For the text-containing cell, return its midpoint in (X, Y) coordinate format. 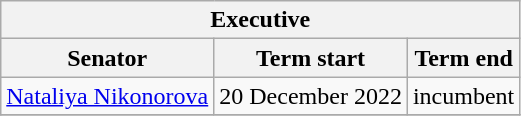
Executive (260, 20)
Nataliya Nikonorova (108, 96)
incumbent (463, 96)
Term end (463, 58)
Senator (108, 58)
20 December 2022 (311, 96)
Term start (311, 58)
